Detect which cell encompasses the target text, then output its [X, Y] center coordinate. 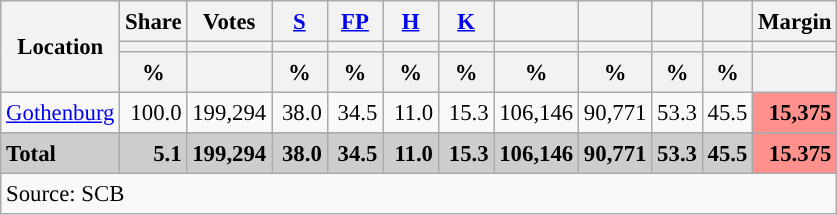
K [466, 22]
Location [60, 47]
S [300, 22]
Gothenburg [60, 114]
5.1 [154, 154]
H [411, 22]
Total [60, 154]
Votes [230, 22]
Source: SCB [419, 194]
Share [154, 22]
15,375 [795, 114]
100.0 [154, 114]
FP [355, 22]
15.375 [795, 154]
Margin [795, 22]
